Output the [x, y] coordinate of the center of the cell containing the given text.  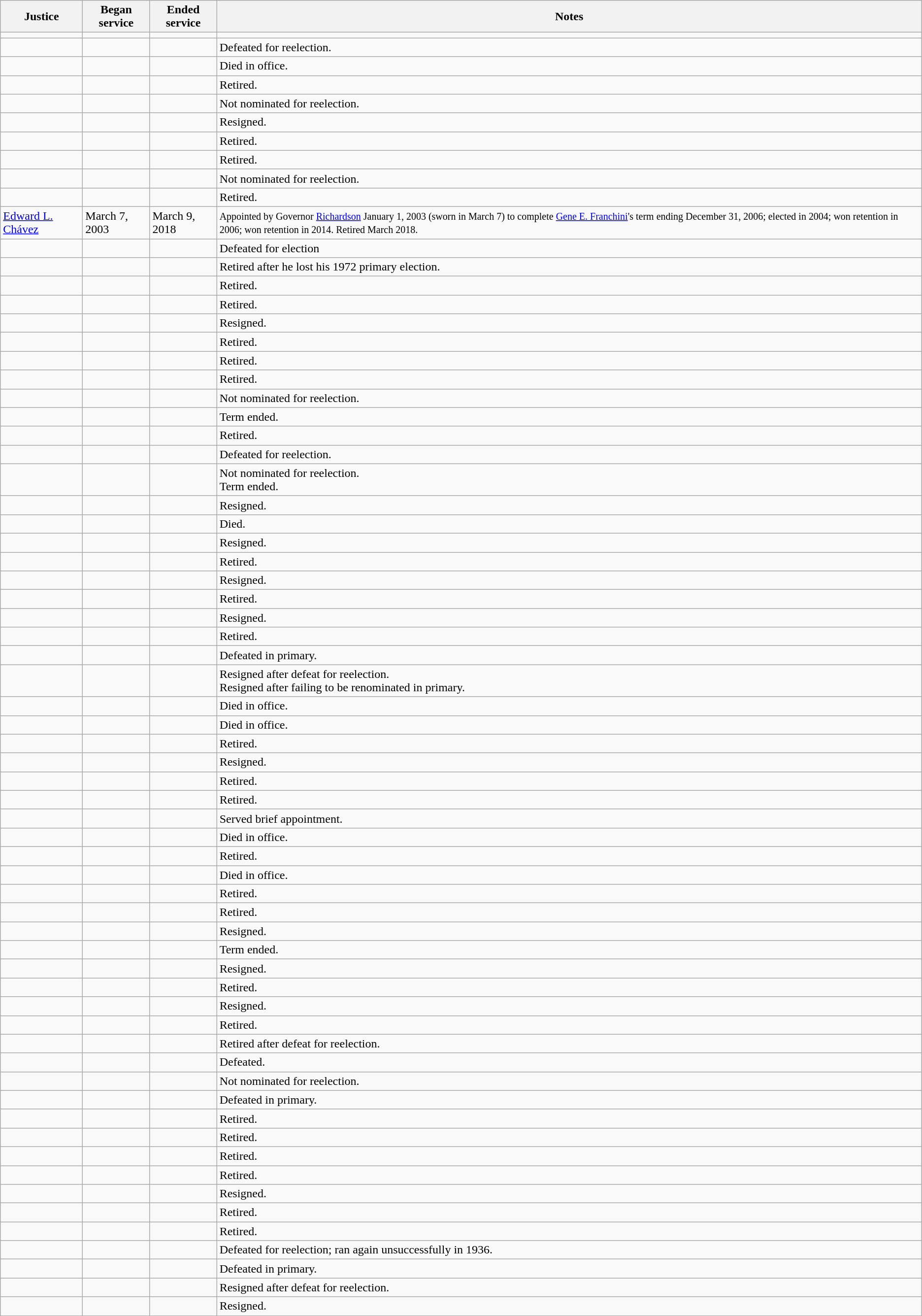
Resigned after defeat for reelection.Resigned after failing to be renominated in primary. [569, 681]
Not nominated for reelection.Term ended. [569, 480]
Retired after defeat for reelection. [569, 1044]
March 7, 2003 [116, 223]
Retired after he lost his 1972 primary election. [569, 267]
Notes [569, 17]
Beganservice [116, 17]
March 9, 2018 [183, 223]
Justice [41, 17]
Defeated. [569, 1062]
Resigned after defeat for reelection. [569, 1287]
Died. [569, 524]
Defeated for reelection; ran again unsuccessfully in 1936. [569, 1250]
Edward L. Chávez [41, 223]
Served brief appointment. [569, 818]
Defeated for election [569, 248]
Endedservice [183, 17]
